Identify which cell holds the provided text, then report its [x, y] central coordinate. 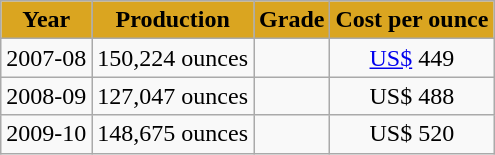
US$ 520 [412, 134]
Cost per ounce [412, 20]
2009-10 [46, 134]
US$ 488 [412, 96]
2008-09 [46, 96]
Grade [292, 20]
2007-08 [46, 58]
Production [173, 20]
127,047 ounces [173, 96]
Year [46, 20]
US$ 449 [412, 58]
150,224 ounces [173, 58]
148,675 ounces [173, 134]
